Return the [x, y] coordinate for the center point of the cell that contains the specified text.  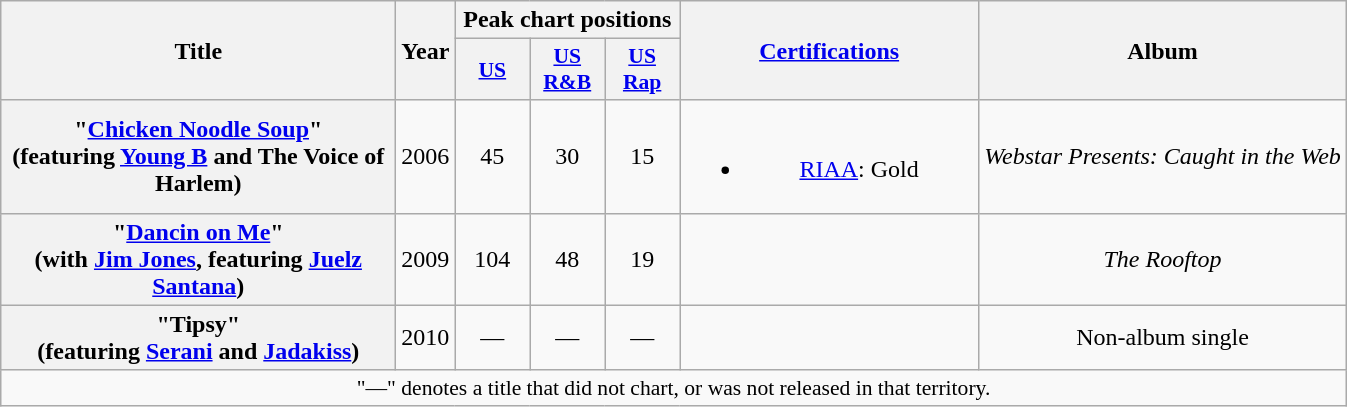
2006 [426, 156]
2010 [426, 338]
2009 [426, 259]
Title [198, 50]
45 [492, 156]
104 [492, 259]
"—" denotes a title that did not chart, or was not released in that territory. [674, 388]
USRap [642, 70]
48 [568, 259]
30 [568, 156]
Certifications [830, 50]
US [492, 70]
"Chicken Noodle Soup"(featuring Young B and The Voice of Harlem) [198, 156]
Non-album single [1163, 338]
15 [642, 156]
Year [426, 50]
Peak chart positions [568, 20]
19 [642, 259]
"Dancin on Me"(with Jim Jones, featuring Juelz Santana) [198, 259]
USR&B [568, 70]
Webstar Presents: Caught in the Web [1163, 156]
The Rooftop [1163, 259]
RIAA: Gold [830, 156]
Album [1163, 50]
"Tipsy"(featuring Serani and Jadakiss) [198, 338]
